Provide the [X, Y] coordinate of the cell's center where the given text is located.  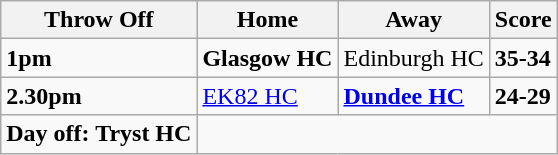
Dundee HC [414, 96]
35-34 [523, 58]
Glasgow HC [268, 58]
24-29 [523, 96]
EK82 HC [268, 96]
Throw Off [99, 20]
Away [414, 20]
1pm [99, 58]
Day off: Tryst HC [99, 134]
Edinburgh HC [414, 58]
2.30pm [99, 96]
Home [268, 20]
Score [523, 20]
